Pinpoint the cell where the given text exists, returning its (X, Y) midpoint coordinate. 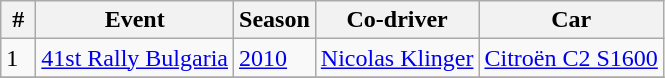
2010 (275, 58)
41st Rally Bulgaria (135, 58)
Co-driver (397, 20)
Event (135, 20)
1 (18, 58)
Nicolas Klinger (397, 58)
Citroën C2 S1600 (571, 58)
Season (275, 20)
Car (571, 20)
# (18, 20)
